Capture the cell that displays the provided text and extract its (X, Y) central coordinate. 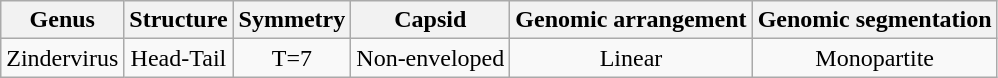
Genomic arrangement (631, 20)
Linear (631, 58)
Structure (178, 20)
T=7 (292, 58)
Head-Tail (178, 58)
Symmetry (292, 20)
Monopartite (874, 58)
Genus (62, 20)
Zindervirus (62, 58)
Genomic segmentation (874, 20)
Capsid (430, 20)
Non-enveloped (430, 58)
